Determine the (x, y) coordinate at the center of the cell enclosing the given text.  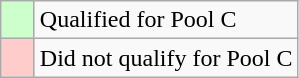
Did not qualify for Pool C (166, 58)
Qualified for Pool C (166, 20)
